Determine the (x, y) coordinate at the center of the cell enclosing the given text.  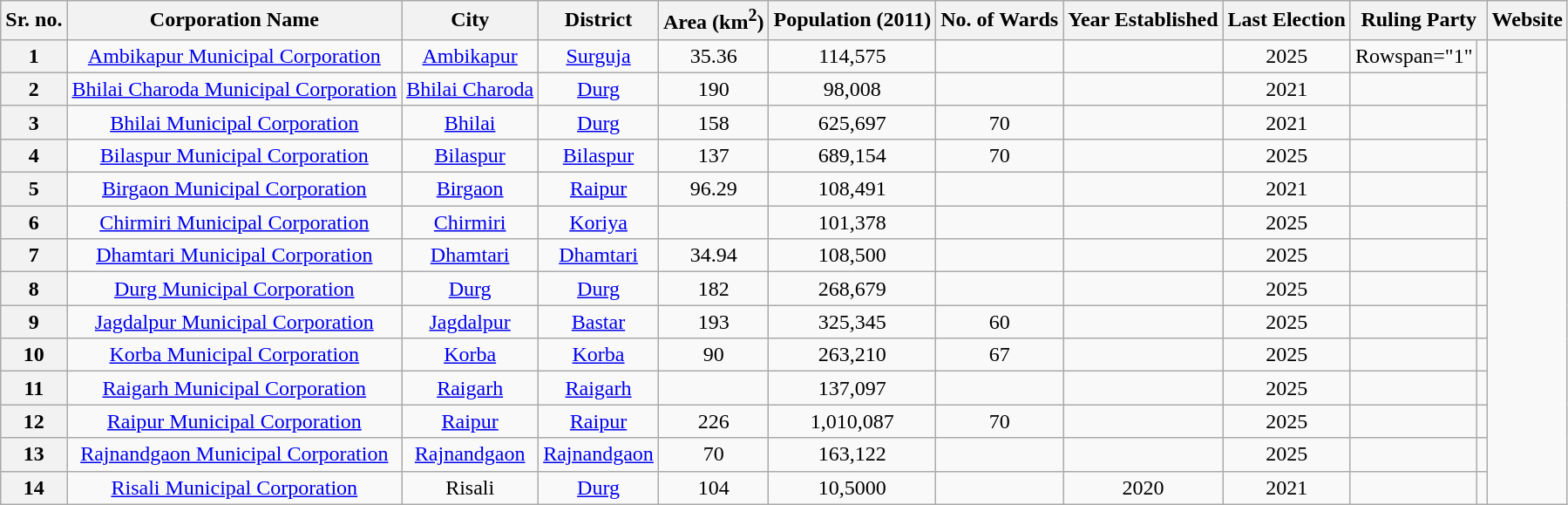
108,500 (852, 256)
Birgaon (471, 189)
60 (1000, 322)
114,575 (852, 56)
8 (34, 289)
Chirmiri Municipal Corporation (234, 222)
137,097 (852, 388)
Rowspan="1" (1414, 56)
Ruling Party (1419, 21)
No. of Wards (1000, 21)
Bastar (599, 322)
4 (34, 155)
96.29 (713, 189)
Chirmiri (471, 222)
Jagdalpur Municipal Corporation (234, 322)
3 (34, 122)
Website (1527, 21)
Corporation Name (234, 21)
Bhilai Charoda (471, 89)
Raipur Municipal Corporation (234, 421)
193 (713, 322)
Bhilai (471, 122)
1,010,087 (852, 421)
13 (34, 454)
District (599, 21)
101,378 (852, 222)
Rajnandgaon Municipal Corporation (234, 454)
Year Established (1144, 21)
Jagdalpur (471, 322)
10 (34, 355)
Ambikapur Municipal Corporation (234, 56)
163,122 (852, 454)
2020 (1144, 488)
Area (km2) (713, 21)
Last Election (1286, 21)
226 (713, 421)
35.36 (713, 56)
10,5000 (852, 488)
137 (713, 155)
158 (713, 122)
325,345 (852, 322)
Bhilai Charoda Municipal Corporation (234, 89)
Surguja (599, 56)
Population (2011) (852, 21)
Ambikapur (471, 56)
Birgaon Municipal Corporation (234, 189)
Koriya (599, 222)
263,210 (852, 355)
Korba Municipal Corporation (234, 355)
625,697 (852, 122)
5 (34, 189)
Dhamtari Municipal Corporation (234, 256)
14 (34, 488)
104 (713, 488)
108,491 (852, 189)
Risali (471, 488)
34.94 (713, 256)
Bilaspur Municipal Corporation (234, 155)
6 (34, 222)
Risali Municipal Corporation (234, 488)
182 (713, 289)
7 (34, 256)
1 (34, 56)
98,008 (852, 89)
190 (713, 89)
90 (713, 355)
12 (34, 421)
Durg Municipal Corporation (234, 289)
11 (34, 388)
2 (34, 89)
City (471, 21)
67 (1000, 355)
Raigarh Municipal Corporation (234, 388)
9 (34, 322)
Sr. no. (34, 21)
689,154 (852, 155)
268,679 (852, 289)
Bhilai Municipal Corporation (234, 122)
